From the cell containing the given text, extract its center point as [X, Y] coordinate. 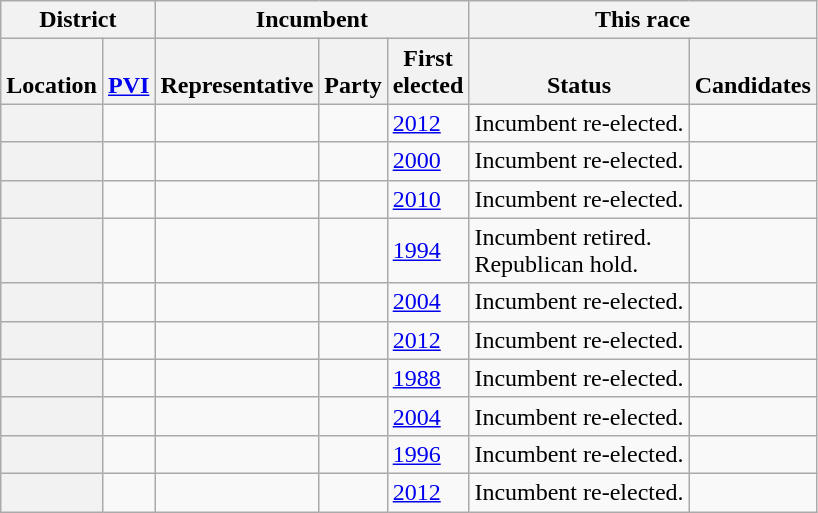
2000 [428, 161]
Party [353, 72]
This race [642, 20]
Location [52, 72]
Candidates [752, 72]
2010 [428, 199]
1996 [428, 454]
Incumbent [312, 20]
1988 [428, 378]
District [78, 20]
PVI [128, 72]
Status [579, 72]
1994 [428, 250]
Incumbent retired.Republican hold. [579, 250]
Representative [237, 72]
Firstelected [428, 72]
